From the cell containing the given text, extract its center point as (X, Y) coordinate. 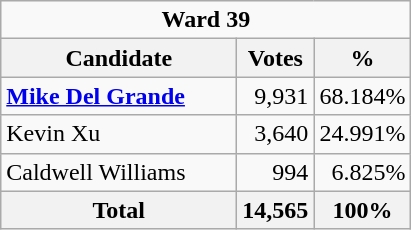
14,565 (276, 210)
9,931 (276, 96)
Ward 39 (206, 20)
Total (119, 210)
Votes (276, 58)
100% (362, 210)
Kevin Xu (119, 134)
% (362, 58)
24.991% (362, 134)
Caldwell Williams (119, 172)
Mike Del Grande (119, 96)
3,640 (276, 134)
994 (276, 172)
68.184% (362, 96)
6.825% (362, 172)
Candidate (119, 58)
